Search for the cell housing the specified text and yield its [X, Y] center coordinate. 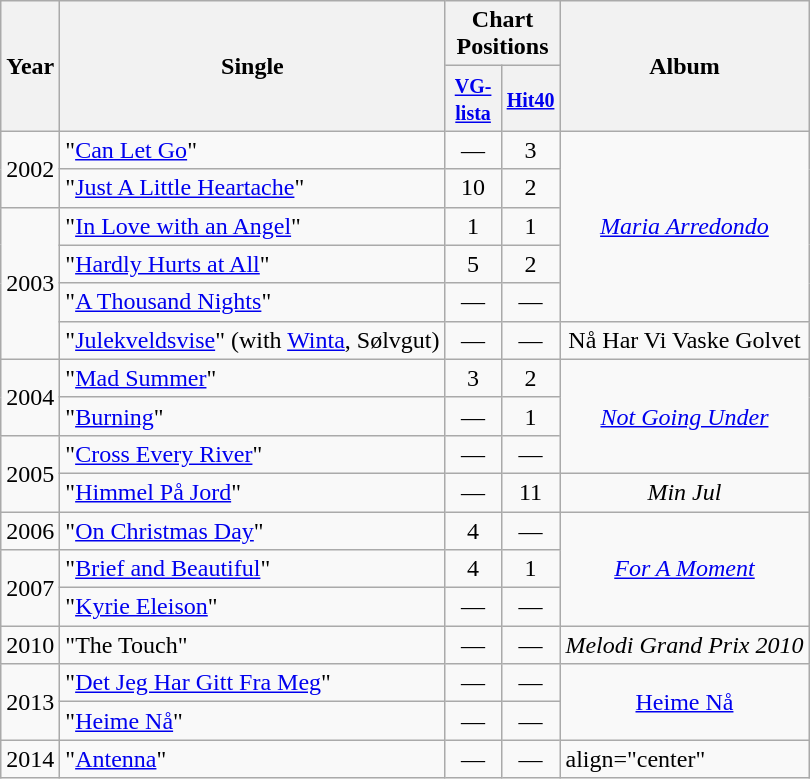
"Kyrie Eleison" [252, 607]
2010 [30, 645]
"A Thousand Nights" [252, 302]
2004 [30, 397]
2006 [30, 531]
10 [473, 188]
"On Christmas Day" [252, 531]
2005 [30, 473]
2014 [30, 759]
Min Jul [684, 492]
Melodi Grand Prix 2010 [684, 645]
"In Love with an Angel" [252, 226]
"The Touch" [252, 645]
align="center" [684, 759]
2003 [30, 283]
2013 [30, 702]
"Heime Nå" [252, 721]
2007 [30, 588]
"Antenna" [252, 759]
Maria Arredondo [684, 226]
"Brief and Beautiful" [252, 569]
Hit40 [530, 98]
Year [30, 66]
"Himmel På Jord" [252, 492]
11 [530, 492]
"Det Jeg Har Gitt Fra Meg" [252, 683]
"Julekveldsvise" (with Winta, Sølvgut) [252, 340]
"Just A Little Heartache" [252, 188]
5 [473, 264]
Heime Nå [684, 702]
"Burning" [252, 416]
Nå Har Vi Vaske Golvet [684, 340]
"Cross Every River" [252, 454]
Single [252, 66]
Not Going Under [684, 416]
"Mad Summer" [252, 378]
Album [684, 66]
VG-lista [473, 98]
Chart Positions [502, 34]
For A Moment [684, 569]
2002 [30, 169]
"Hardly Hurts at All" [252, 264]
"Can Let Go" [252, 150]
